Capture the cell that displays the provided text and extract its (x, y) central coordinate. 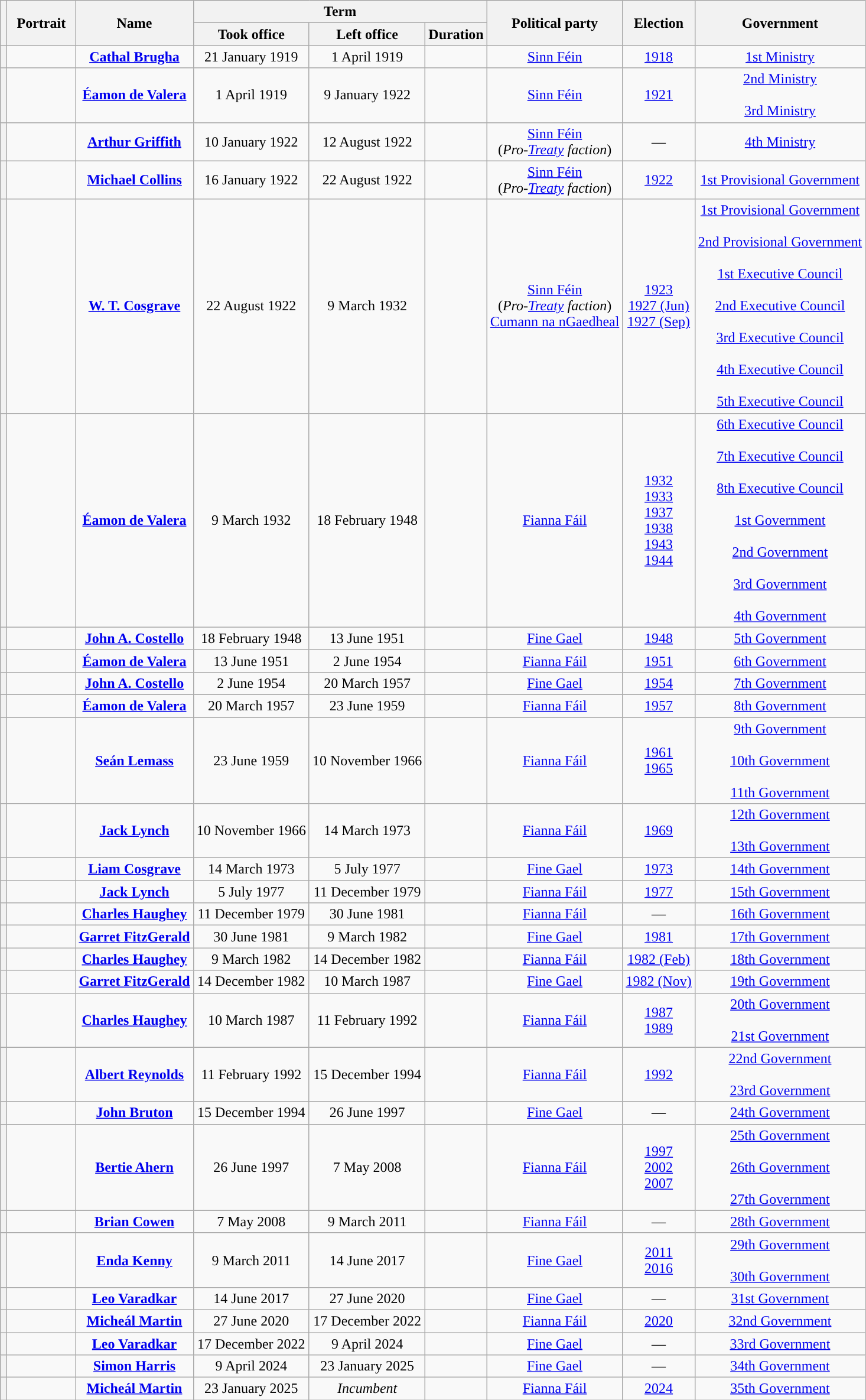
1922 (659, 180)
19231927 (Jun)1927 (Sep) (659, 306)
Brian Cowen (135, 1222)
Arthur Griffith (135, 142)
1992 (659, 1074)
14th Government (780, 869)
21 January 1919 (251, 57)
33rd Government (780, 1343)
1st Provisional Government (780, 180)
2nd Ministry3rd Ministry (780, 95)
20112016 (659, 1260)
Term (340, 12)
Bertie Ahern (135, 1167)
193219331937193819431944 (659, 520)
22nd Government23rd Government (780, 1074)
1st Ministry (780, 57)
1981 (659, 937)
W. T. Cosgrave (135, 306)
Cathal Brugha (135, 57)
1954 (659, 683)
7th Government (780, 683)
199720022007 (659, 1167)
Simon Harris (135, 1366)
18th Government (780, 959)
32nd Government (780, 1321)
1948 (659, 638)
5th Government (780, 638)
16th Government (780, 914)
John Bruton (135, 1113)
2020 (659, 1321)
29th Government30th Government (780, 1260)
Left office (367, 34)
1921 (659, 95)
Election (659, 23)
35th Government (780, 1389)
1969 (659, 831)
Duration (456, 34)
12th Government13th Government (780, 831)
19611965 (659, 761)
24th Government (780, 1113)
16 January 1922 (251, 180)
6th Government (780, 661)
1973 (659, 869)
34th Government (780, 1366)
1918 (659, 57)
20th Government21st Government (780, 1020)
1982 (Feb) (659, 959)
Liam Cosgrave (135, 869)
19871989 (659, 1020)
28th Government (780, 1222)
19th Government (780, 982)
8th Government (780, 706)
Took office (251, 34)
1951 (659, 661)
1982 (Nov) (659, 982)
2024 (659, 1389)
17th Government (780, 937)
Portrait (41, 23)
9 January 1922 (367, 95)
Seán Lemass (135, 761)
6th Executive Council7th Executive Council8th Executive Council1st Government2nd Government3rd Government4th Government (780, 520)
Government (780, 23)
Albert Reynolds (135, 1074)
12 August 1922 (367, 142)
Name (135, 23)
10 January 1922 (251, 142)
Incumbent (367, 1389)
15th Government (780, 892)
4th Ministry (780, 142)
1977 (659, 892)
25th Government26th Government27th Government (780, 1167)
1957 (659, 706)
Sinn Féin(Pro-Treaty faction)Cumann na nGaedheal (555, 306)
31st Government (780, 1298)
Political party (555, 23)
9th Government10th Government11th Government (780, 761)
Enda Kenny (135, 1260)
Michael Collins (135, 180)
